Pinpoint the cell where the given text exists, returning its [X, Y] midpoint coordinate. 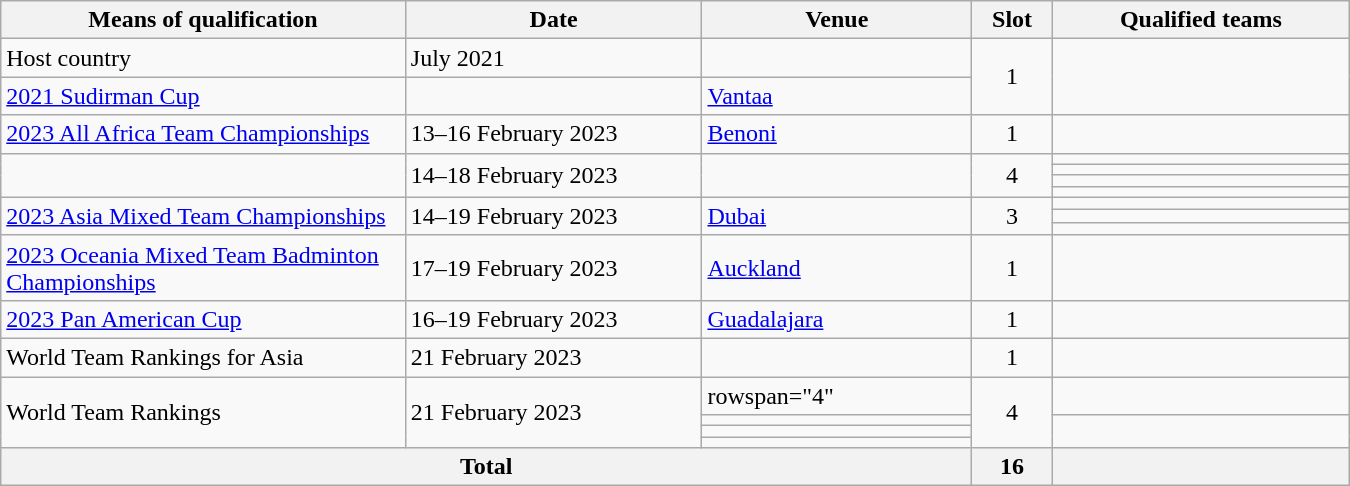
Slot [1012, 20]
2023 Oceania Mixed Team Badminton Championships [204, 268]
World Team Rankings [204, 412]
Dubai [837, 216]
2021 Sudirman Cup [204, 96]
Vantaa [837, 96]
Qualified teams [1202, 20]
Means of qualification [204, 20]
2023 Asia Mixed Team Championships [204, 216]
3 [1012, 216]
July 2021 [554, 58]
2023 All Africa Team Championships [204, 134]
Host country [204, 58]
16 [1012, 467]
14–18 February 2023 [554, 175]
rowspan="4" [837, 395]
Date [554, 20]
Total [486, 467]
16–19 February 2023 [554, 319]
World Team Rankings for Asia [204, 357]
2023 Pan American Cup [204, 319]
Venue [837, 20]
Auckland [837, 268]
17–19 February 2023 [554, 268]
Benoni [837, 134]
14–19 February 2023 [554, 216]
13–16 February 2023 [554, 134]
Guadalajara [837, 319]
